Pinpoint the cell where the given text exists, returning its (x, y) midpoint coordinate. 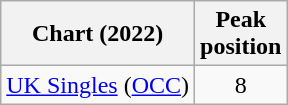
8 (241, 85)
Chart (2022) (98, 34)
Peakposition (241, 34)
UK Singles (OCC) (98, 85)
